Detect which cell encompasses the target text, then output its [X, Y] center coordinate. 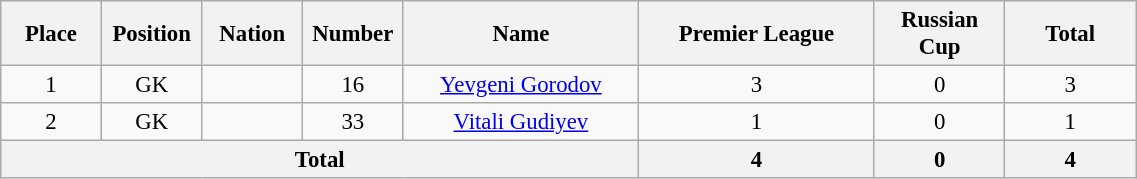
Vitali Gudiyev [521, 122]
2 [52, 122]
Premier League [757, 34]
33 [354, 122]
Russian Cup [940, 34]
16 [354, 85]
Number [354, 34]
Nation [252, 34]
Position [152, 34]
Name [521, 34]
Place [52, 34]
Yevgeni Gorodov [521, 85]
